Pinpoint the cell where the given text exists, returning its [x, y] midpoint coordinate. 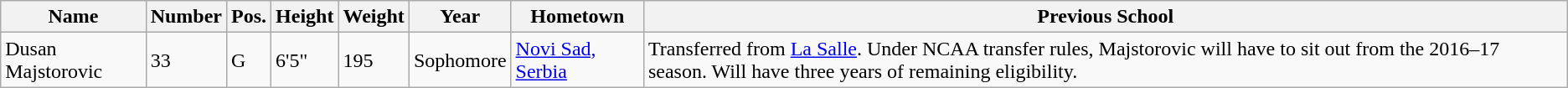
Sophomore [460, 60]
33 [186, 60]
G [248, 60]
Novi Sad, Serbia [577, 60]
Hometown [577, 17]
Year [460, 17]
195 [374, 60]
Pos. [248, 17]
Weight [374, 17]
6'5" [305, 60]
Dusan Majstorovic [74, 60]
Previous School [1106, 17]
Name [74, 17]
Height [305, 17]
Number [186, 17]
